Determine the (X, Y) coordinate at the center of the cell enclosing the given text.  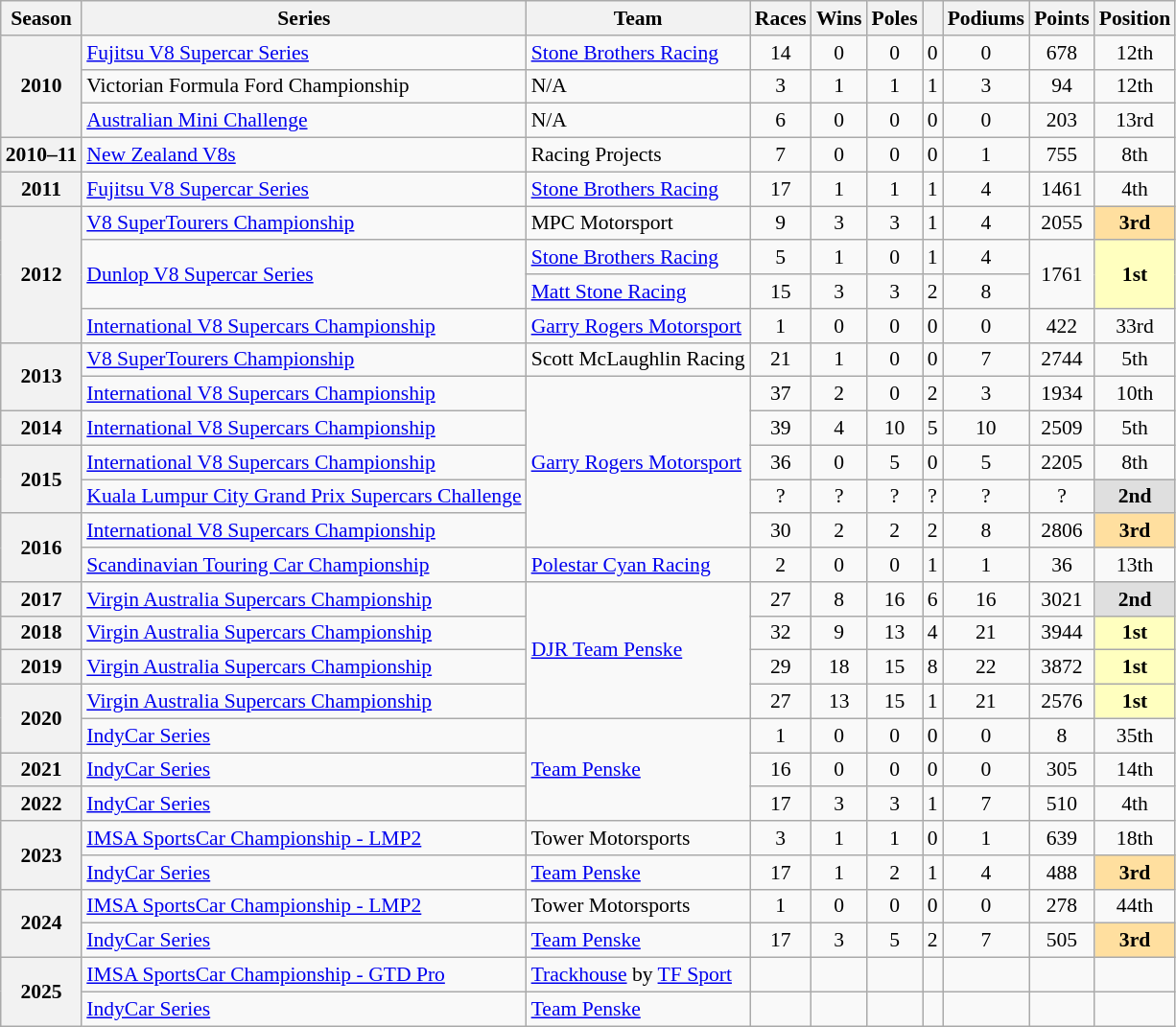
32 (781, 633)
Poles (895, 18)
14th (1135, 770)
94 (1062, 86)
Season (41, 18)
Wins (839, 18)
2205 (1062, 462)
2055 (1062, 223)
422 (1062, 326)
22 (986, 667)
IMSA SportsCar Championship - GTD Pro (303, 975)
2020 (41, 719)
Scott McLaughlin Racing (639, 360)
639 (1062, 838)
Australian Mini Challenge (303, 121)
Races (781, 18)
488 (1062, 873)
2022 (41, 805)
2010 (41, 86)
2576 (1062, 702)
2017 (41, 599)
13th (1135, 565)
29 (781, 667)
2025 (41, 992)
44th (1135, 906)
3021 (1062, 599)
DJR Team Penske (639, 650)
30 (781, 531)
14 (781, 53)
278 (1062, 906)
Matt Stone Racing (639, 292)
18th (1135, 838)
Trackhouse by TF Sport (639, 975)
1461 (1062, 189)
Kuala Lumpur City Grand Prix Supercars Challenge (303, 497)
2014 (41, 429)
755 (1062, 155)
678 (1062, 53)
Series (303, 18)
Points (1062, 18)
33rd (1135, 326)
203 (1062, 121)
Podiums (986, 18)
2806 (1062, 531)
2018 (41, 633)
39 (781, 429)
Dunlop V8 Supercar Series (303, 274)
Position (1135, 18)
2016 (41, 549)
1934 (1062, 394)
2010–11 (41, 155)
Victorian Formula Ford Championship (303, 86)
2011 (41, 189)
37 (781, 394)
MPC Motorsport (639, 223)
New Zealand V8s (303, 155)
305 (1062, 770)
10th (1135, 394)
2023 (41, 855)
2012 (41, 274)
505 (1062, 941)
18 (839, 667)
Scandinavian Touring Car Championship (303, 565)
2024 (41, 922)
2509 (1062, 429)
2013 (41, 376)
13rd (1135, 121)
Team (639, 18)
510 (1062, 805)
1761 (1062, 274)
35th (1135, 735)
2019 (41, 667)
2021 (41, 770)
3944 (1062, 633)
3872 (1062, 667)
Racing Projects (639, 155)
2744 (1062, 360)
Polestar Cyan Racing (639, 565)
2015 (41, 479)
